For the text-containing cell, return its midpoint in (X, Y) coordinate format. 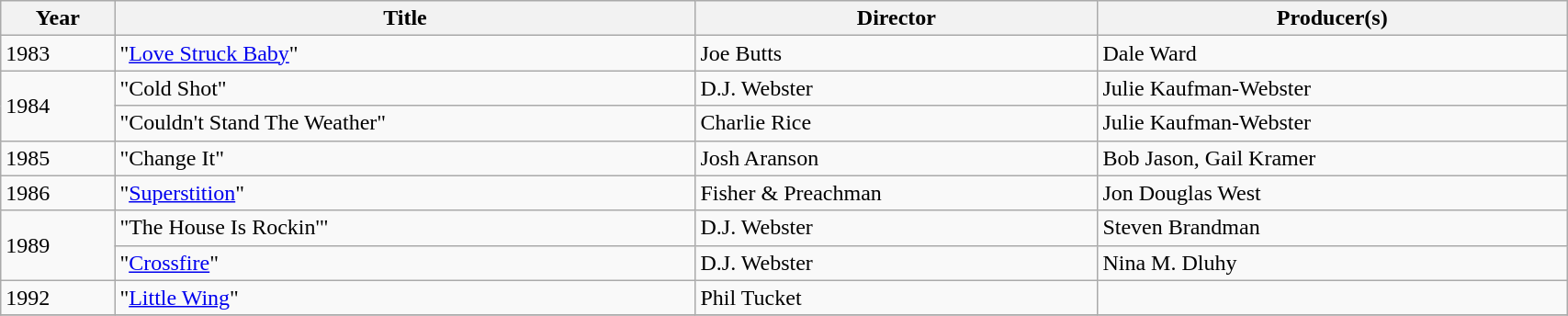
Director (897, 18)
Fisher & Preachman (897, 193)
Year (58, 18)
Steven Brandman (1332, 228)
"Cold Shot" (405, 88)
"Love Struck Baby" (405, 53)
"Superstition" (405, 193)
Producer(s) (1332, 18)
1985 (58, 158)
"Crossfire" (405, 263)
Jon Douglas West (1332, 193)
1984 (58, 106)
Bob Jason, Gail Kramer (1332, 158)
Title (405, 18)
Charlie Rice (897, 123)
"Couldn't Stand The Weather" (405, 123)
1986 (58, 193)
Nina M. Dluhy (1332, 263)
"The House Is Rockin'" (405, 228)
1992 (58, 298)
Dale Ward (1332, 53)
1983 (58, 53)
Phil Tucket (897, 298)
Joe Butts (897, 53)
"Change It" (405, 158)
1989 (58, 245)
Josh Aranson (897, 158)
"Little Wing" (405, 298)
